Locate the cell with the specified text and output its (X, Y) center coordinate. 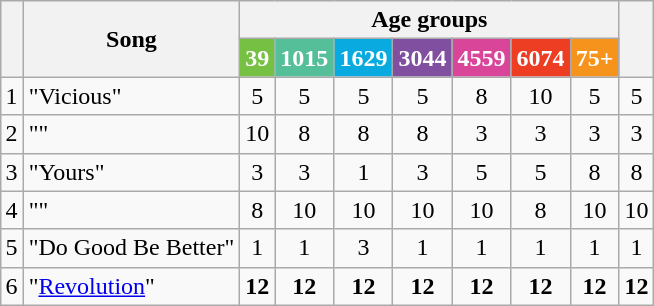
75+ (594, 58)
4559 (482, 58)
Age groups (430, 20)
1015 (304, 58)
"Yours" (132, 172)
3044 (422, 58)
1629 (364, 58)
4 (12, 210)
39 (258, 58)
6074 (540, 58)
Song (132, 39)
6 (12, 286)
"Revolution" (132, 286)
2 (12, 134)
"Vicious" (132, 96)
"Do Good Be Better" (132, 248)
